From the cell containing the given text, extract its center point as (X, Y) coordinate. 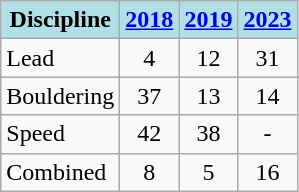
4 (150, 58)
Discipline (60, 20)
2023 (268, 20)
2018 (150, 20)
2019 (208, 20)
Combined (60, 172)
37 (150, 96)
8 (150, 172)
Speed (60, 134)
38 (208, 134)
14 (268, 96)
5 (208, 172)
31 (268, 58)
- (268, 134)
Lead (60, 58)
16 (268, 172)
42 (150, 134)
13 (208, 96)
Bouldering (60, 96)
12 (208, 58)
